Provide the (x, y) coordinate of the cell's center where the given text is located.  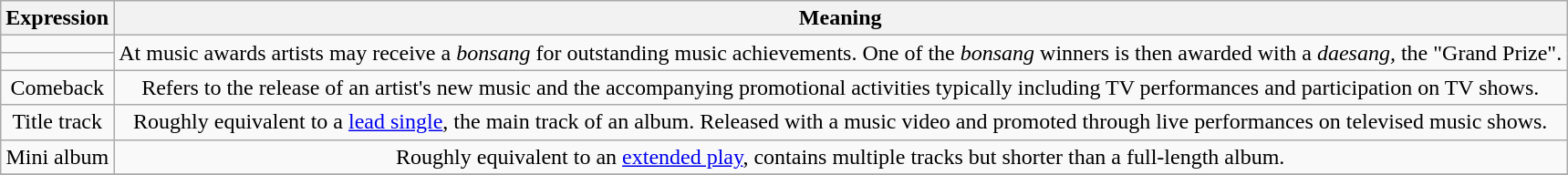
Expression (57, 18)
Title track (57, 122)
Roughly equivalent to an extended play, contains multiple tracks but shorter than a full-length album. (841, 157)
Meaning (841, 18)
Mini album (57, 157)
Comeback (57, 87)
